Return the (X, Y) coordinate for the center point of the cell that contains the specified text.  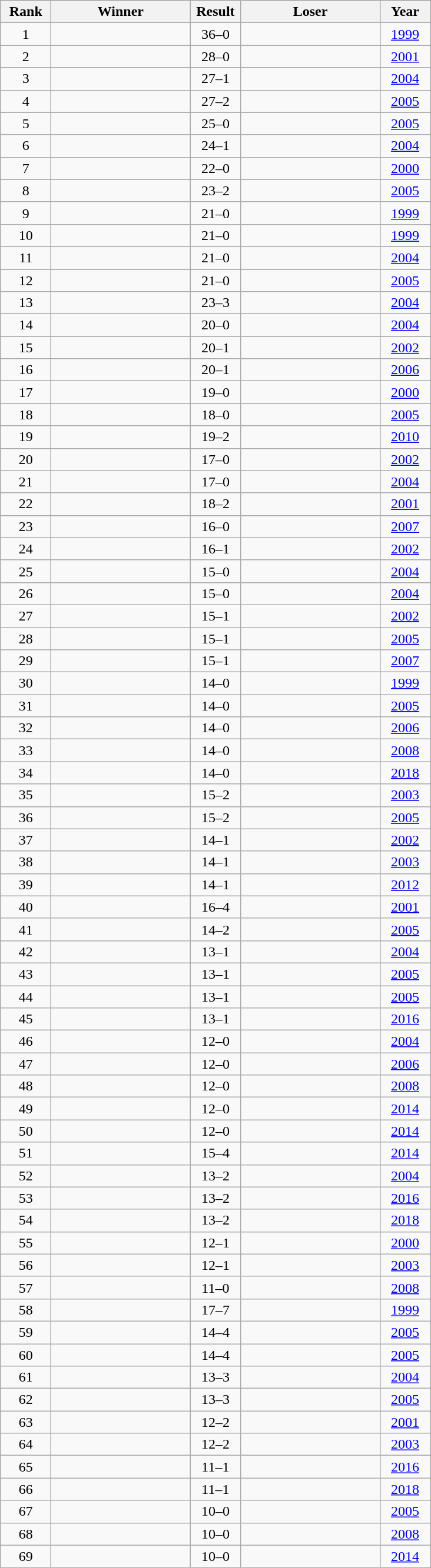
35 (26, 795)
16–1 (216, 549)
15 (26, 348)
16–0 (216, 526)
48 (26, 1086)
60 (26, 1355)
69 (26, 1556)
14–2 (216, 929)
28 (26, 638)
22–0 (216, 168)
34 (26, 773)
61 (26, 1377)
16 (26, 370)
Result (216, 12)
1 (26, 34)
46 (26, 1042)
6 (26, 146)
Loser (310, 12)
16–4 (216, 907)
20–0 (216, 325)
63 (26, 1422)
23–2 (216, 191)
30 (26, 683)
40 (26, 907)
43 (26, 974)
11 (26, 258)
20 (26, 459)
Winner (121, 12)
29 (26, 661)
14 (26, 325)
22 (26, 504)
58 (26, 1310)
2010 (405, 437)
64 (26, 1444)
25–0 (216, 124)
Year (405, 12)
24 (26, 549)
2 (26, 56)
23 (26, 526)
53 (26, 1198)
28–0 (216, 56)
18–2 (216, 504)
54 (26, 1220)
19–2 (216, 437)
2012 (405, 885)
9 (26, 213)
50 (26, 1131)
17–7 (216, 1310)
47 (26, 1064)
26 (26, 593)
11–0 (216, 1287)
7 (26, 168)
59 (26, 1332)
39 (26, 885)
4 (26, 101)
15–4 (216, 1153)
Rank (26, 12)
21 (26, 482)
65 (26, 1467)
17 (26, 392)
62 (26, 1400)
68 (26, 1534)
23–3 (216, 303)
13 (26, 303)
27–2 (216, 101)
55 (26, 1243)
24–1 (216, 146)
18 (26, 415)
52 (26, 1176)
27–1 (216, 79)
31 (26, 706)
56 (26, 1265)
3 (26, 79)
49 (26, 1109)
10 (26, 235)
27 (26, 616)
38 (26, 862)
36–0 (216, 34)
25 (26, 571)
19–0 (216, 392)
44 (26, 997)
66 (26, 1489)
51 (26, 1153)
67 (26, 1512)
36 (26, 818)
32 (26, 728)
42 (26, 952)
19 (26, 437)
12 (26, 281)
8 (26, 191)
18–0 (216, 415)
5 (26, 124)
57 (26, 1287)
37 (26, 840)
45 (26, 1019)
41 (26, 929)
33 (26, 750)
